Pinpoint the cell where the given text exists, returning its (x, y) midpoint coordinate. 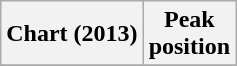
Chart (2013) (72, 34)
Peakposition (189, 34)
